Return (x, y) of the center of cell containing provided text 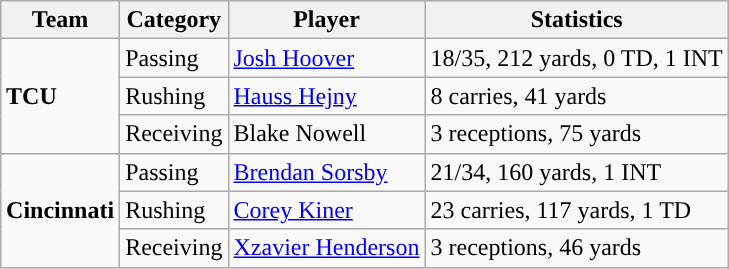
Blake Nowell (326, 134)
Statistics (576, 20)
3 receptions, 75 yards (576, 134)
18/35, 212 yards, 0 TD, 1 INT (576, 58)
Category (174, 20)
Josh Hoover (326, 58)
Brendan Sorsby (326, 172)
Team (60, 20)
Player (326, 20)
23 carries, 117 yards, 1 TD (576, 210)
Corey Kiner (326, 210)
Hauss Hejny (326, 96)
3 receptions, 46 yards (576, 248)
8 carries, 41 yards (576, 96)
TCU (60, 96)
Xzavier Henderson (326, 248)
21/34, 160 yards, 1 INT (576, 172)
Cincinnati (60, 210)
